From the cell containing the given text, extract its center point as (x, y) coordinate. 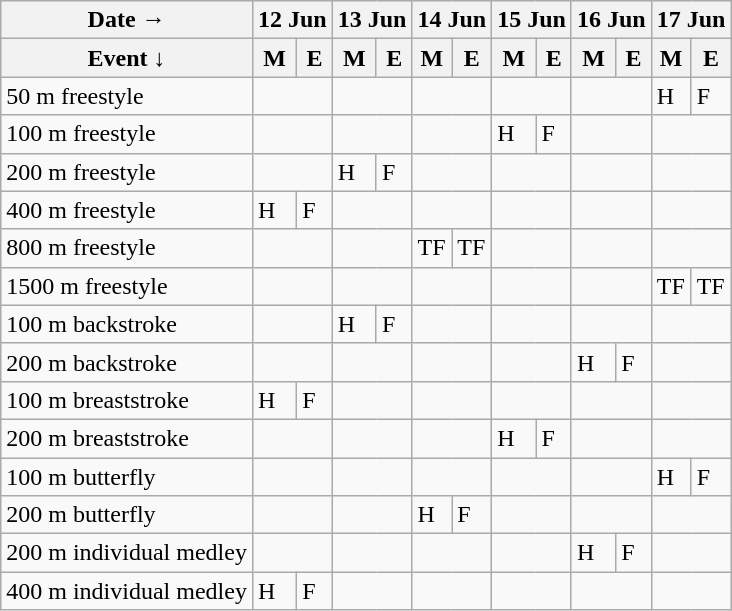
400 m individual medley (127, 591)
400 m freestyle (127, 210)
200 m individual medley (127, 553)
12 Jun (292, 20)
100 m backstroke (127, 324)
200 m backstroke (127, 362)
200 m breaststroke (127, 438)
50 m freestyle (127, 96)
800 m freestyle (127, 248)
16 Jun (611, 20)
13 Jun (372, 20)
15 Jun (532, 20)
200 m freestyle (127, 172)
Event ↓ (127, 58)
Date → (127, 20)
200 m butterfly (127, 515)
100 m butterfly (127, 477)
14 Jun (452, 20)
1500 m freestyle (127, 286)
100 m breaststroke (127, 400)
17 Jun (691, 20)
100 m freestyle (127, 134)
